Pinpoint the cell where the given text exists, returning its (x, y) midpoint coordinate. 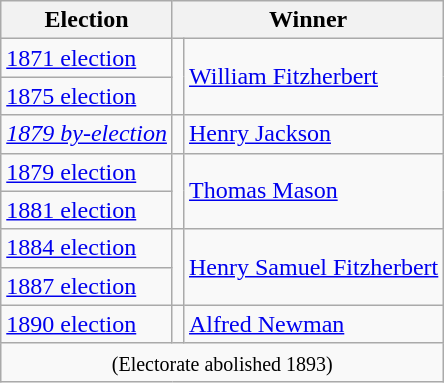
1884 election (87, 248)
(Electorate abolished 1893) (222, 362)
1871 election (87, 58)
Alfred Newman (313, 324)
1875 election (87, 96)
William Fitzherbert (313, 77)
Winner (308, 20)
Thomas Mason (313, 191)
Election (87, 20)
1887 election (87, 286)
1879 election (87, 172)
1881 election (87, 210)
1890 election (87, 324)
Henry Samuel Fitzherbert (313, 267)
Henry Jackson (313, 134)
1879 by-election (87, 134)
